Locate the cell with the specified text and output its (X, Y) center coordinate. 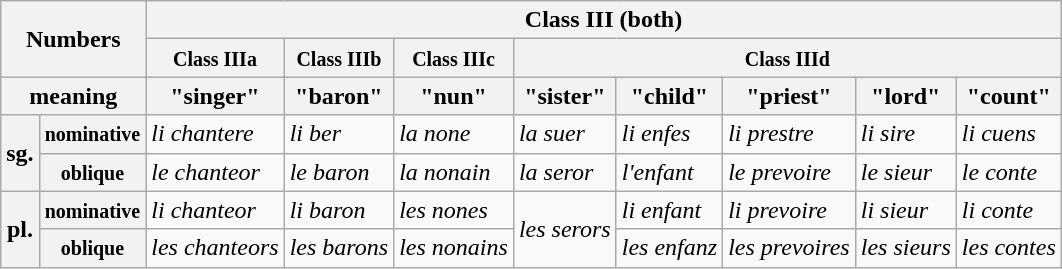
la suer (564, 134)
sg. (20, 153)
li chanteor (215, 210)
li conte (1008, 210)
Class IIId (787, 58)
"lord" (906, 96)
li chantere (215, 134)
meaning (74, 96)
l'enfant (669, 172)
li prestre (790, 134)
les enfanz (669, 248)
li enfant (669, 210)
le sieur (906, 172)
"nun" (454, 96)
le conte (1008, 172)
la none (454, 134)
li cuens (1008, 134)
le prevoire (790, 172)
la nonain (454, 172)
Class III (both) (604, 20)
les serors (564, 229)
Class IIIc (454, 58)
li enfes (669, 134)
"count" (1008, 96)
li sire (906, 134)
la seror (564, 172)
li baron (339, 210)
li ber (339, 134)
les chanteors (215, 248)
Numbers (74, 39)
les barons (339, 248)
les nones (454, 210)
li sieur (906, 210)
les prevoires (790, 248)
"priest" (790, 96)
Class IIIb (339, 58)
Class IIIa (215, 58)
"child" (669, 96)
le baron (339, 172)
les nonains (454, 248)
pl. (20, 229)
"baron" (339, 96)
"sister" (564, 96)
"singer" (215, 96)
les sieurs (906, 248)
le chanteor (215, 172)
li prevoire (790, 210)
les contes (1008, 248)
